Capture the cell that displays the provided text and extract its [x, y] central coordinate. 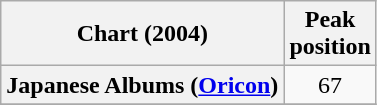
Peakposition [330, 34]
Chart (2004) [142, 34]
Japanese Albums (Oricon) [142, 85]
67 [330, 85]
